Determine the (x, y) coordinate at the center of the cell enclosing the given text.  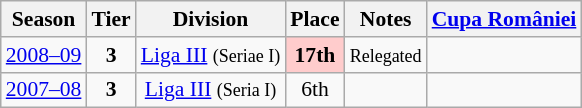
6th (314, 90)
Liga III (Seria I) (211, 90)
Season (44, 19)
2007–08 (44, 90)
Place (314, 19)
17th (314, 55)
Tier (110, 19)
Cupa României (504, 19)
Notes (386, 19)
Liga III (Seriae I) (211, 55)
Relegated (386, 55)
Division (211, 19)
2008–09 (44, 55)
